Output the [x, y] coordinate of the center of the cell containing the given text.  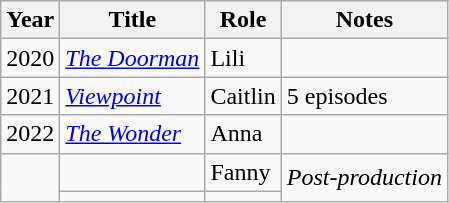
Anna [243, 134]
Fanny [243, 172]
Role [243, 20]
Post-production [364, 178]
The Wonder [132, 134]
The Doorman [132, 58]
Caitlin [243, 96]
Viewpoint [132, 96]
Year [30, 20]
5 episodes [364, 96]
Lili [243, 58]
2021 [30, 96]
Title [132, 20]
2020 [30, 58]
2022 [30, 134]
Notes [364, 20]
